Detect which cell encompasses the target text, then output its (x, y) center coordinate. 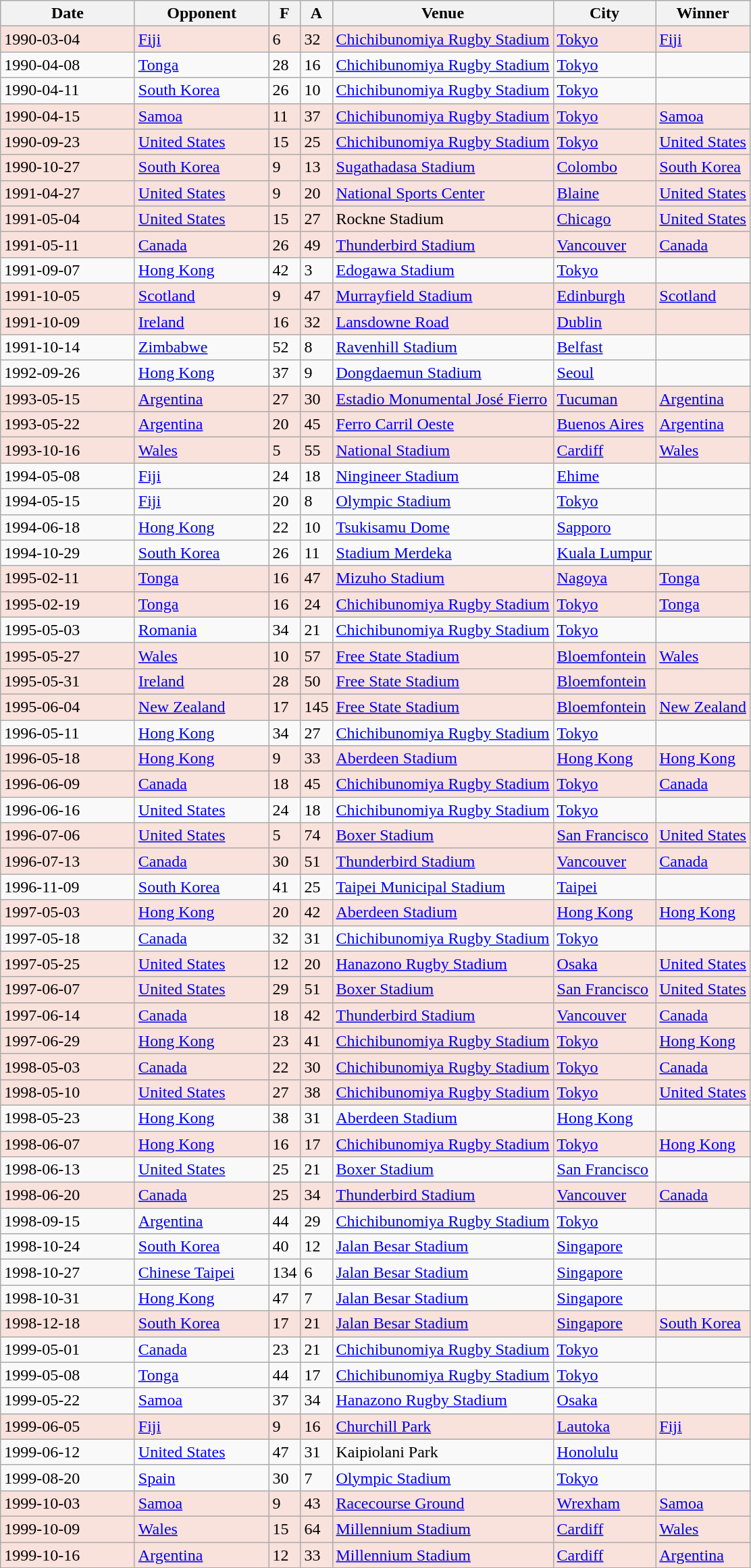
Wrexham (604, 1503)
1996-07-06 (68, 836)
1992-09-26 (68, 373)
Edinburgh (604, 296)
52 (285, 348)
Winner (703, 13)
1996-05-18 (68, 759)
50 (316, 681)
1990-03-04 (68, 39)
1998-09-15 (68, 1221)
1994-06-18 (68, 527)
64 (316, 1529)
1991-10-05 (68, 296)
1997-06-07 (68, 990)
1998-05-23 (68, 1118)
Spain (201, 1478)
Ferro Carril Oeste (443, 425)
Estadio Monumental José Fierro (443, 399)
Taipei Municipal Stadium (443, 887)
1996-06-09 (68, 784)
1994-10-29 (68, 553)
1995-05-31 (68, 681)
1993-10-16 (68, 450)
Seoul (604, 373)
Lansdowne Road (443, 322)
1998-05-10 (68, 1092)
1996-11-09 (68, 887)
National Sports Center (443, 193)
1991-05-04 (68, 219)
1999-05-08 (68, 1375)
1990-09-23 (68, 142)
Chicago (604, 219)
1993-05-22 (68, 425)
Edogawa Stadium (443, 270)
Nagoya (604, 578)
Ravenhill Stadium (443, 348)
1996-06-16 (68, 810)
55 (316, 450)
1997-05-25 (68, 964)
1998-05-03 (68, 1066)
1999-10-16 (68, 1555)
1998-10-31 (68, 1298)
1997-05-18 (68, 938)
1997-06-29 (68, 1041)
1998-10-24 (68, 1247)
40 (285, 1247)
Honolulu (604, 1452)
1999-10-09 (68, 1529)
1999-08-20 (68, 1478)
57 (316, 655)
1991-10-14 (68, 348)
1991-04-27 (68, 193)
74 (316, 836)
Sapporo (604, 527)
Zimbabwe (201, 348)
Racecourse Ground (443, 1503)
Kuala Lumpur (604, 553)
13 (316, 167)
Kaipiolani Park (443, 1452)
1998-10-27 (68, 1272)
Rockne Stadium (443, 219)
Tucuman (604, 399)
1998-06-13 (68, 1170)
1990-04-08 (68, 65)
49 (316, 244)
1998-06-20 (68, 1195)
1991-10-09 (68, 322)
Taipei (604, 887)
3 (316, 270)
1995-05-27 (68, 655)
1995-02-11 (68, 578)
Date (68, 13)
Opponent (201, 13)
Lautoka (604, 1426)
1996-05-11 (68, 732)
F (285, 13)
1997-06-14 (68, 1015)
1999-06-05 (68, 1426)
1999-10-03 (68, 1503)
Ehime (604, 476)
1993-05-15 (68, 399)
1998-06-07 (68, 1144)
Colombo (604, 167)
1990-04-11 (68, 90)
Stadium Merdeka (443, 553)
145 (316, 707)
1994-05-08 (68, 476)
1997-05-03 (68, 913)
1990-04-15 (68, 116)
National Stadium (443, 450)
Murrayfield Stadium (443, 296)
Tsukisamu Dome (443, 527)
Chinese Taipei (201, 1272)
1991-09-07 (68, 270)
A (316, 13)
Venue (443, 13)
134 (285, 1272)
1994-05-15 (68, 502)
1996-07-13 (68, 861)
Ningineer Stadium (443, 476)
1999-05-01 (68, 1349)
Sugathadasa Stadium (443, 167)
1995-02-19 (68, 604)
Dongdaemun Stadium (443, 373)
Belfast (604, 348)
1991-05-11 (68, 244)
Blaine (604, 193)
1990-10-27 (68, 167)
1995-05-03 (68, 630)
City (604, 13)
1998-12-18 (68, 1324)
Dublin (604, 322)
Mizuho Stadium (443, 578)
1999-05-22 (68, 1401)
1999-06-12 (68, 1452)
Churchill Park (443, 1426)
1995-06-04 (68, 707)
Romania (201, 630)
Buenos Aires (604, 425)
43 (316, 1503)
